Search for the cell housing the specified text and yield its (x, y) center coordinate. 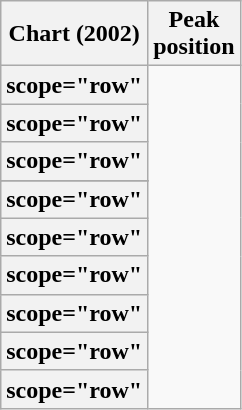
Chart (2002) (74, 34)
Peakposition (194, 34)
